Locate the cell with the specified text and output its (x, y) center coordinate. 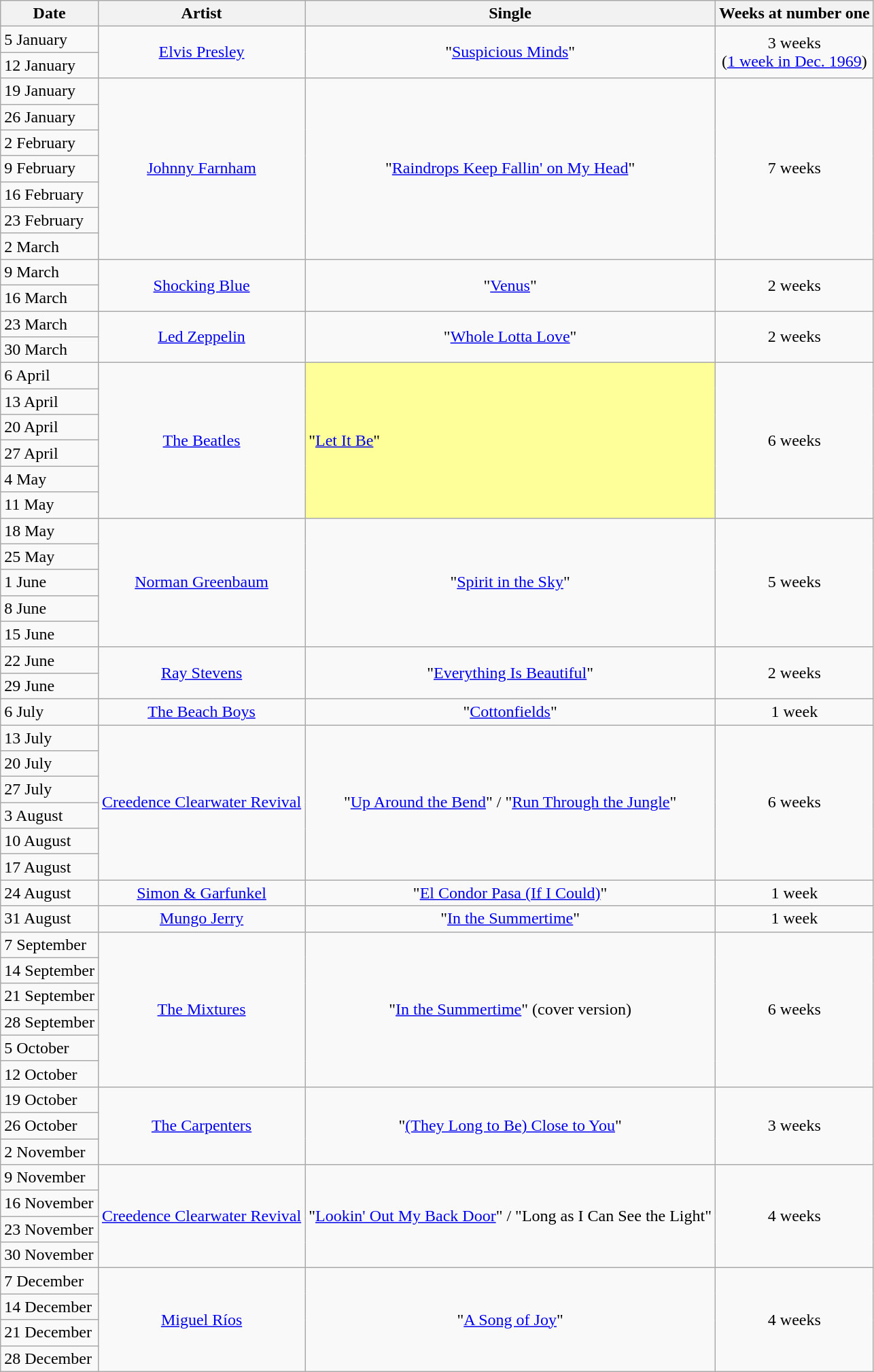
26 January (50, 117)
7 September (50, 945)
6 April (50, 376)
Mungo Jerry (201, 919)
Weeks at number one (795, 14)
31 August (50, 919)
16 March (50, 298)
22 June (50, 660)
21 December (50, 1333)
14 December (50, 1307)
7 December (50, 1281)
28 December (50, 1358)
Simon & Garfunkel (201, 893)
12 January (50, 65)
16 February (50, 194)
3 weeks (795, 1125)
16 November (50, 1203)
9 February (50, 169)
Single (510, 14)
13 April (50, 402)
23 March (50, 324)
The Carpenters (201, 1125)
17 August (50, 867)
Johnny Farnham (201, 169)
"Spirit in the Sky" (510, 582)
30 November (50, 1255)
3 weeks(1 week in Dec. 1969) (795, 52)
The Beatles (201, 440)
30 March (50, 350)
1 June (50, 582)
"Suspicious Minds" (510, 52)
7 weeks (795, 169)
Elvis Presley (201, 52)
9 March (50, 272)
"Raindrops Keep Fallin' on My Head" (510, 169)
The Mixtures (201, 1009)
4 May (50, 479)
5 January (50, 39)
19 January (50, 91)
"Let It Be" (510, 440)
2 November (50, 1152)
24 August (50, 893)
19 October (50, 1100)
21 September (50, 996)
12 October (50, 1074)
Shocking Blue (201, 285)
25 May (50, 557)
"(They Long to Be) Close to You" (510, 1125)
Miguel Ríos (201, 1320)
23 February (50, 220)
Led Zeppelin (201, 337)
18 May (50, 531)
"Venus" (510, 285)
"Everything Is Beautiful" (510, 673)
"Whole Lotta Love" (510, 337)
"El Condor Pasa (If I Could)" (510, 893)
Date (50, 14)
20 July (50, 764)
8 June (50, 608)
Artist (201, 14)
14 September (50, 970)
2 February (50, 143)
29 June (50, 686)
27 April (50, 453)
Norman Greenbaum (201, 582)
2 March (50, 246)
26 October (50, 1125)
"Cottonfields" (510, 711)
10 August (50, 841)
"In the Summertime" (cover version) (510, 1009)
9 November (50, 1178)
5 October (50, 1048)
27 July (50, 790)
6 July (50, 711)
"A Song of Joy" (510, 1320)
The Beach Boys (201, 711)
28 September (50, 1022)
"Lookin' Out My Back Door" / "Long as I Can See the Light" (510, 1216)
5 weeks (795, 582)
3 August (50, 815)
"Up Around the Bend" / "Run Through the Jungle" (510, 802)
11 May (50, 505)
23 November (50, 1229)
15 June (50, 634)
Ray Stevens (201, 673)
13 July (50, 737)
"In the Summertime" (510, 919)
20 April (50, 427)
